Search for the cell housing the specified text and yield its (x, y) center coordinate. 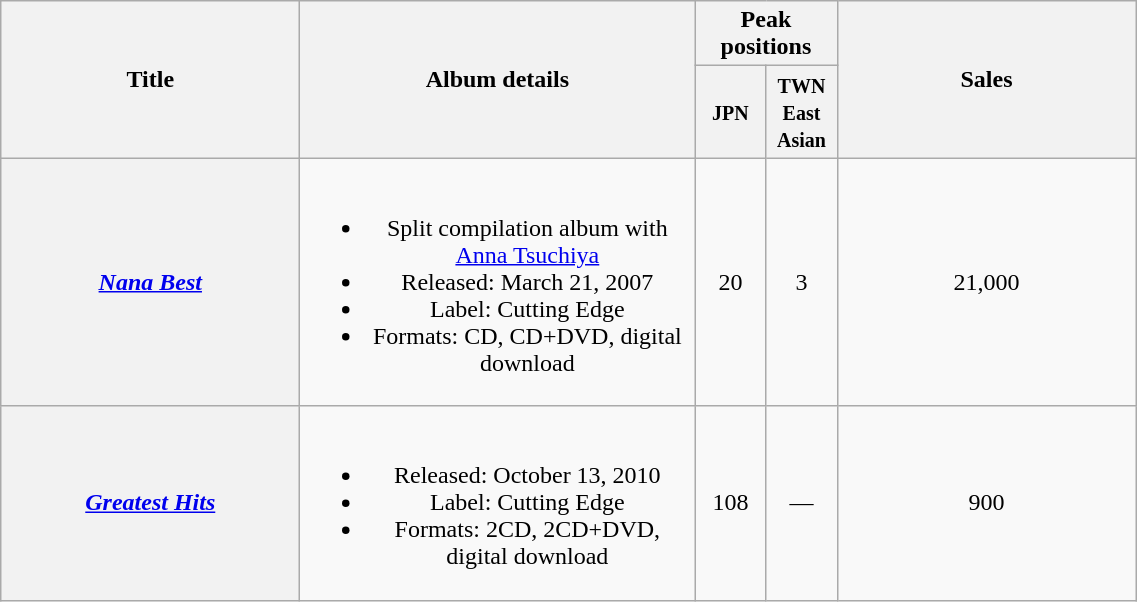
Peak positions (766, 34)
Greatest Hits (150, 503)
JPN (730, 112)
Released: October 13, 2010Label: Cutting EdgeFormats: 2CD, 2CD+DVD, digital download (498, 503)
108 (730, 503)
Sales (986, 80)
Album details (498, 80)
20 (730, 282)
Title (150, 80)
21,000 (986, 282)
Nana Best (150, 282)
TWN East Asian (802, 112)
— (802, 503)
900 (986, 503)
3 (802, 282)
Split compilation album with Anna TsuchiyaReleased: March 21, 2007Label: Cutting EdgeFormats: CD, CD+DVD, digital download (498, 282)
